Detect which cell encompasses the target text, then output its [X, Y] center coordinate. 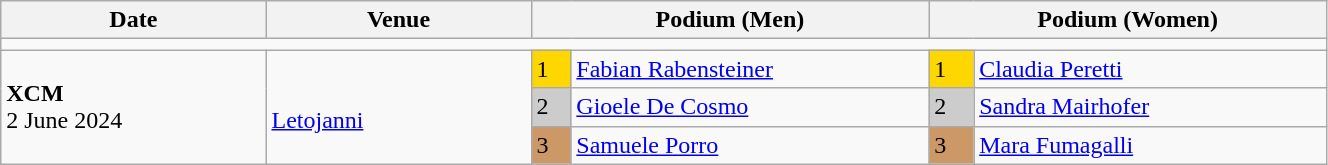
Claudia Peretti [1150, 69]
Gioele De Cosmo [750, 107]
Podium (Men) [730, 20]
Podium (Women) [1128, 20]
Fabian Rabensteiner [750, 69]
XCM 2 June 2024 [134, 107]
Samuele Porro [750, 145]
Mara Fumagalli [1150, 145]
Sandra Mairhofer [1150, 107]
Date [134, 20]
Letojanni [398, 107]
Venue [398, 20]
